Locate the cell with the specified text and output its [x, y] center coordinate. 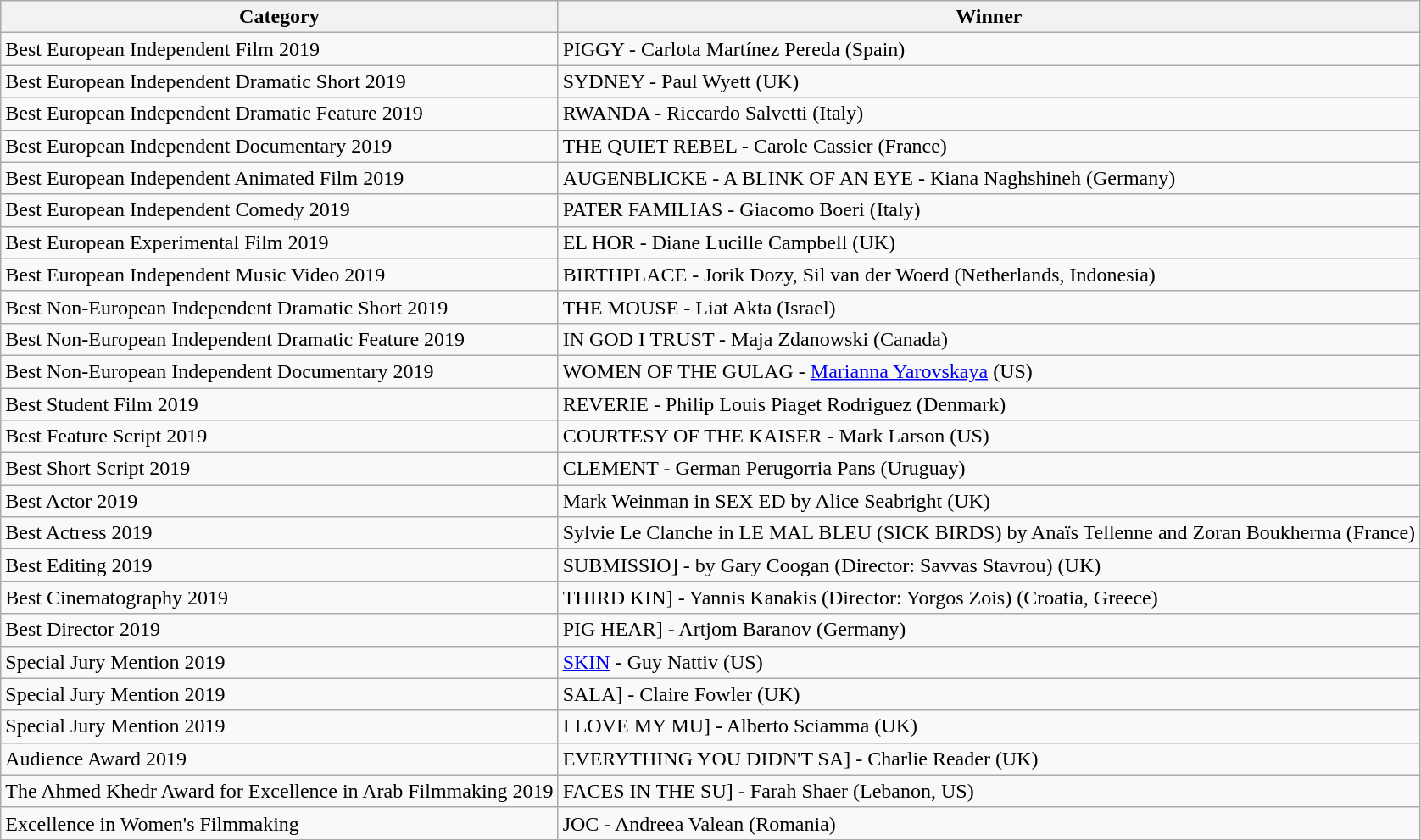
Best Non-European Independent Documentary 2019 [280, 371]
Best Non-European Independent Dramatic Feature 2019 [280, 339]
Best European Independent Film 2019 [280, 49]
REVERIE - Philip Louis Piaget Rodriguez (Denmark) [989, 404]
Best Director 2019 [280, 630]
AUGENBLICKE - A BLINK OF AN EYE - Kiana Naghshineh (Germany) [989, 178]
Category [280, 17]
RWANDA - Riccardo Salvetti (Italy) [989, 114]
PATER FAMILIAS - Giacomo Boeri (Italy) [989, 210]
SYDNEY - Paul Wyett (UK) [989, 81]
EVERYTHING YOU DIDN'T SA] - Charlie Reader (UK) [989, 759]
SALA] - Claire Fowler (UK) [989, 694]
CLEMENT - German Perugorria Pans (Uruguay) [989, 469]
Best European Independent Dramatic Short 2019 [280, 81]
FACES IN THE SU] - Farah Shaer (Lebanon, US) [989, 791]
SUBMISSIO] - by Gary Coogan (Director: Savvas Stavrou) (UK) [989, 565]
Best Short Script 2019 [280, 469]
THIRD KIN] - Yannis Kanakis (Director: Yorgos Zois) (Croatia, Greece) [989, 598]
THE MOUSE - Liat Akta (Israel) [989, 307]
Sylvie Le Clanche in LE MAL BLEU (SICK BIRDS) by Anaïs Tellenne and Zoran Boukherma (France) [989, 533]
BIRTHPLACE - Jorik Dozy, Sil van der Woerd (Netherlands, Indonesia) [989, 275]
Excellence in Women's Filmmaking [280, 823]
PIG HEAR] - Artjom Baranov (Germany) [989, 630]
Mark Weinman in SEX ED by Alice Seabright (UK) [989, 501]
Best European Independent Animated Film 2019 [280, 178]
Best Feature Script 2019 [280, 437]
EL HOR - Diane Lucille Campbell (UK) [989, 242]
Best European Independent Dramatic Feature 2019 [280, 114]
Best European Independent Documentary 2019 [280, 146]
Best Actress 2019 [280, 533]
Best Actor 2019 [280, 501]
Audience Award 2019 [280, 759]
Best European Independent Music Video 2019 [280, 275]
Best Cinematography 2019 [280, 598]
WOMEN OF THE GULAG - Marianna Yarovskaya (US) [989, 371]
COURTESY OF THE KAISER - Mark Larson (US) [989, 437]
JOC - Andreea Valean (Romania) [989, 823]
Best European Experimental Film 2019 [280, 242]
I LOVE MY MU] - Alberto Sciamma (UK) [989, 726]
Best Non-European Independent Dramatic Short 2019 [280, 307]
Winner [989, 17]
PIGGY - Carlota Martínez Pereda (Spain) [989, 49]
Best European Independent Comedy 2019 [280, 210]
SKIN - Guy Nattiv (US) [989, 662]
Best Student Film 2019 [280, 404]
IN GOD I TRUST - Maja Zdanowski (Canada) [989, 339]
The Ahmed Khedr Award for Excellence in Arab Filmmaking 2019 [280, 791]
Best Editing 2019 [280, 565]
THE QUIET REBEL - Carole Cassier (France) [989, 146]
